Capture the cell that displays the provided text and extract its [x, y] central coordinate. 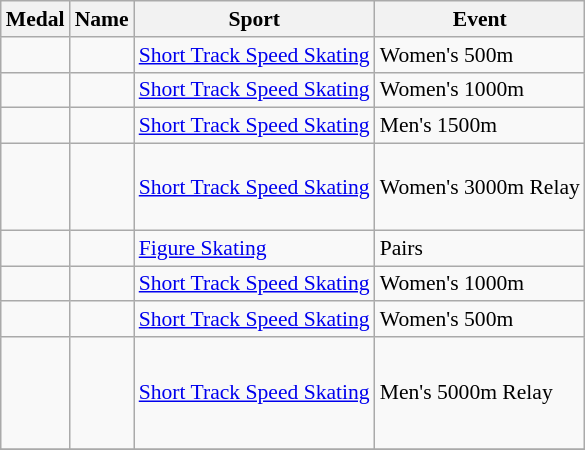
Event [480, 19]
Pairs [480, 248]
Men's 1500m [480, 126]
Name [102, 19]
Women's 3000m Relay [480, 188]
Sport [254, 19]
Men's 5000m Relay [480, 393]
Figure Skating [254, 248]
Medal [36, 19]
